Locate the cell with the specified text and output its (X, Y) center coordinate. 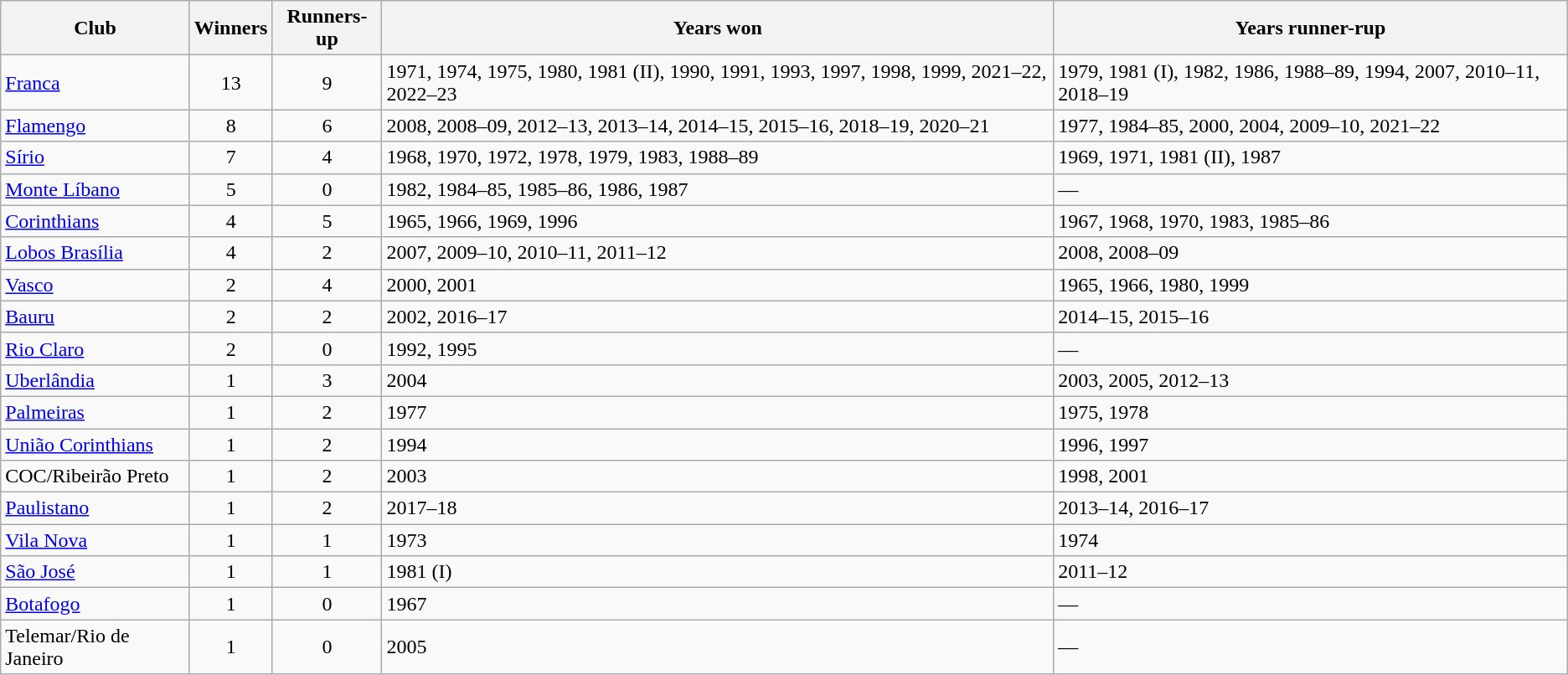
Vila Nova (95, 540)
1981 (I) (718, 572)
Lobos Brasília (95, 253)
Rio Claro (95, 348)
Franca (95, 82)
União Corinthians (95, 445)
Years runner-rup (1311, 28)
1974 (1311, 540)
Paulistano (95, 508)
2014–15, 2015–16 (1311, 317)
1973 (718, 540)
1992, 1995 (718, 348)
2017–18 (718, 508)
1979, 1981 (I), 1982, 1986, 1988–89, 1994, 2007, 2010–11, 2018–19 (1311, 82)
São José (95, 572)
8 (231, 126)
Winners (231, 28)
Corinthians (95, 221)
2007, 2009–10, 2010–11, 2011–12 (718, 253)
Vasco (95, 285)
1971, 1974, 1975, 1980, 1981 (II), 1990, 1991, 1993, 1997, 1998, 1999, 2021–22, 2022–23 (718, 82)
1998, 2001 (1311, 477)
3 (327, 380)
2004 (718, 380)
2008, 2008–09 (1311, 253)
1996, 1997 (1311, 445)
6 (327, 126)
Bauru (95, 317)
1969, 1971, 1981 (II), 1987 (1311, 157)
13 (231, 82)
Sírio (95, 157)
7 (231, 157)
1994 (718, 445)
2011–12 (1311, 572)
1982, 1984–85, 1985–86, 1986, 1987 (718, 189)
1967 (718, 604)
Flamengo (95, 126)
Uberlândia (95, 380)
2000, 2001 (718, 285)
Club (95, 28)
Monte Líbano (95, 189)
2002, 2016–17 (718, 317)
2003 (718, 477)
COC/Ribeirão Preto (95, 477)
Years won (718, 28)
Runners-up (327, 28)
1977 (718, 412)
1975, 1978 (1311, 412)
2013–14, 2016–17 (1311, 508)
1967, 1968, 1970, 1983, 1985–86 (1311, 221)
1965, 1966, 1980, 1999 (1311, 285)
2003, 2005, 2012–13 (1311, 380)
2005 (718, 647)
Telemar/Rio de Janeiro (95, 647)
1965, 1966, 1969, 1996 (718, 221)
Botafogo (95, 604)
1968, 1970, 1972, 1978, 1979, 1983, 1988–89 (718, 157)
2008, 2008–09, 2012–13, 2013–14, 2014–15, 2015–16, 2018–19, 2020–21 (718, 126)
Palmeiras (95, 412)
1977, 1984–85, 2000, 2004, 2009–10, 2021–22 (1311, 126)
9 (327, 82)
